Scan for the cell matching the given text and deliver its (x, y) coordinate at center. 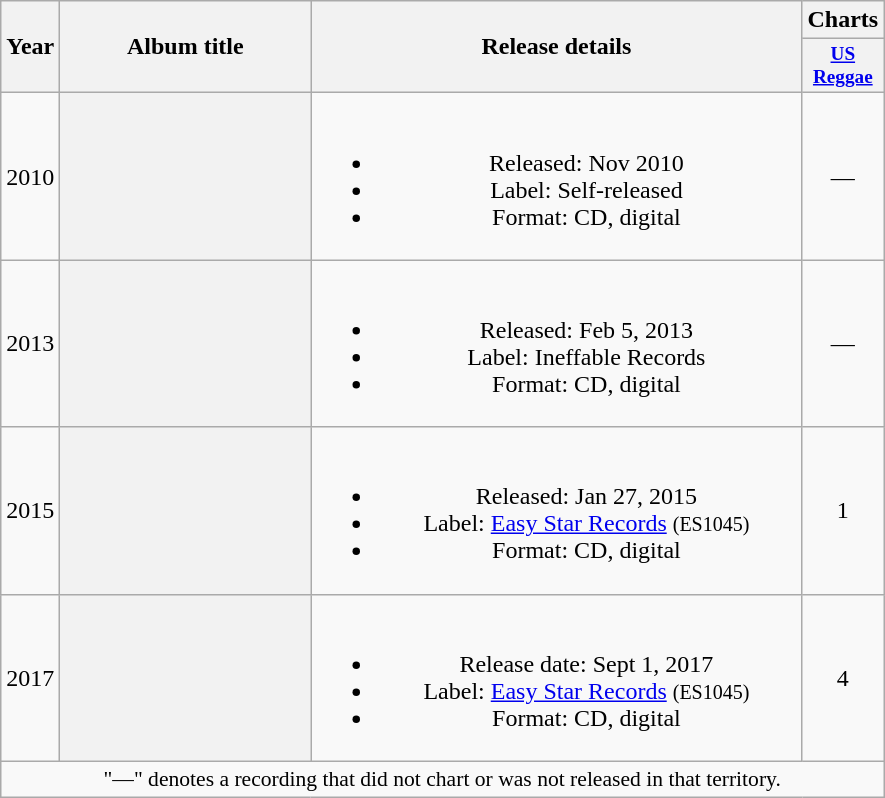
2015 (30, 510)
Album title (186, 47)
2010 (30, 176)
Released: Nov 2010Label: Self-releasedFormat: CD, digital (556, 176)
Release details (556, 47)
1 (843, 510)
2013 (30, 344)
Release date: Sept 1, 2017Label: Easy Star Records (ES1045)Format: CD, digital (556, 678)
Charts (843, 20)
2017 (30, 678)
"—" denotes a recording that did not chart or was not released in that territory. (442, 779)
USReggae (843, 66)
Year (30, 47)
4 (843, 678)
Released: Feb 5, 2013Label: Ineffable RecordsFormat: CD, digital (556, 344)
Released: Jan 27, 2015Label: Easy Star Records (ES1045)Format: CD, digital (556, 510)
